Capture the cell that displays the provided text and extract its (X, Y) central coordinate. 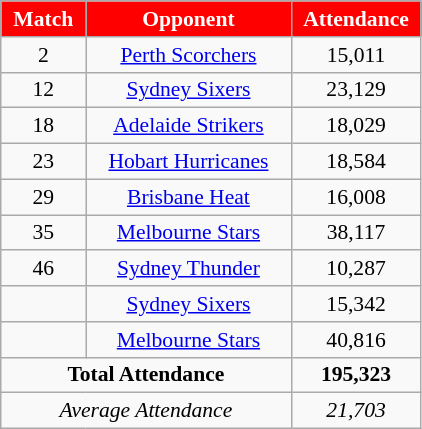
Brisbane Heat (188, 197)
12 (44, 90)
Attendance (356, 19)
46 (44, 269)
18,584 (356, 162)
Perth Scorchers (188, 55)
Hobart Hurricanes (188, 162)
21,703 (356, 411)
29 (44, 197)
18 (44, 126)
Opponent (188, 19)
15,011 (356, 55)
Adelaide Strikers (188, 126)
195,323 (356, 375)
23,129 (356, 90)
18,029 (356, 126)
16,008 (356, 197)
Total Attendance (146, 375)
10,287 (356, 269)
38,117 (356, 233)
23 (44, 162)
Match (44, 19)
35 (44, 233)
40,816 (356, 340)
15,342 (356, 304)
Sydney Thunder (188, 269)
Average Attendance (146, 411)
2 (44, 55)
